Detect which cell encompasses the target text, then output its [x, y] center coordinate. 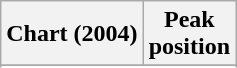
Peakposition [189, 34]
Chart (2004) [72, 34]
